For the text-containing cell, return its midpoint in [x, y] coordinate format. 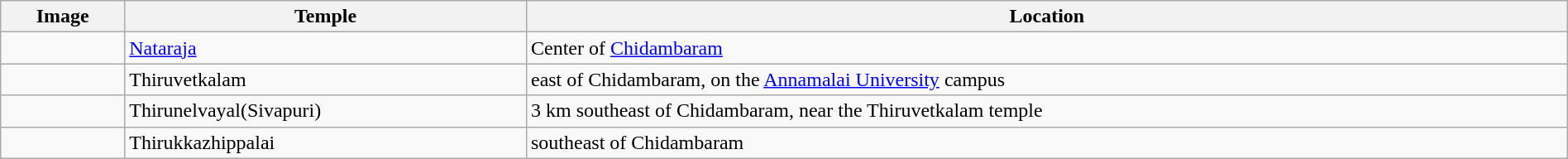
Center of Chidambaram [1047, 48]
Nataraja [326, 48]
Thirukkazhippalai [326, 142]
3 km southeast of Chidambaram, near the Thiruvetkalam temple [1047, 111]
southeast of Chidambaram [1047, 142]
Image [63, 17]
Thirunelvayal(Sivapuri) [326, 111]
Location [1047, 17]
east of Chidambaram, on the Annamalai University campus [1047, 79]
Thiruvetkalam [326, 79]
Temple [326, 17]
